Determine the [X, Y] coordinate at the center of the cell enclosing the given text.  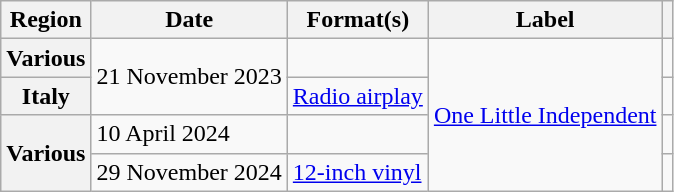
Radio airplay [358, 96]
21 November 2023 [189, 77]
29 November 2024 [189, 172]
Label [545, 20]
Format(s) [358, 20]
12-inch vinyl [358, 172]
Region [46, 20]
10 April 2024 [189, 134]
Date [189, 20]
One Little Independent [545, 115]
Italy [46, 96]
